Provide the (X, Y) coordinate of the cell's center where the given text is located.  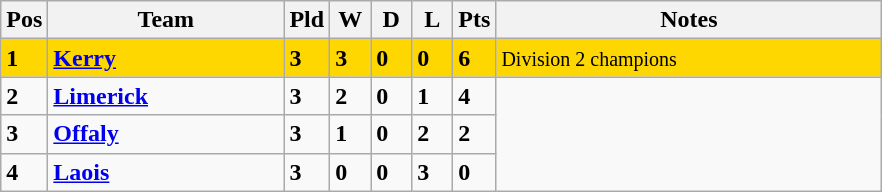
Notes (689, 20)
Offaly (166, 134)
Division 2 champions (689, 58)
D (392, 20)
Limerick (166, 96)
Kerry (166, 58)
Pos (24, 20)
6 (474, 58)
L (432, 20)
W (350, 20)
Pld (307, 20)
Team (166, 20)
Pts (474, 20)
Laois (166, 172)
